Provide the [X, Y] coordinate of the cell's center where the given text is located.  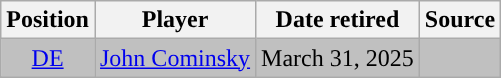
DE [48, 58]
Player [174, 20]
Date retired [338, 20]
March 31, 2025 [338, 58]
Source [460, 20]
Position [48, 20]
John Cominsky [174, 58]
